Extract the (X, Y) coordinate from the center of the cell holding the provided text.  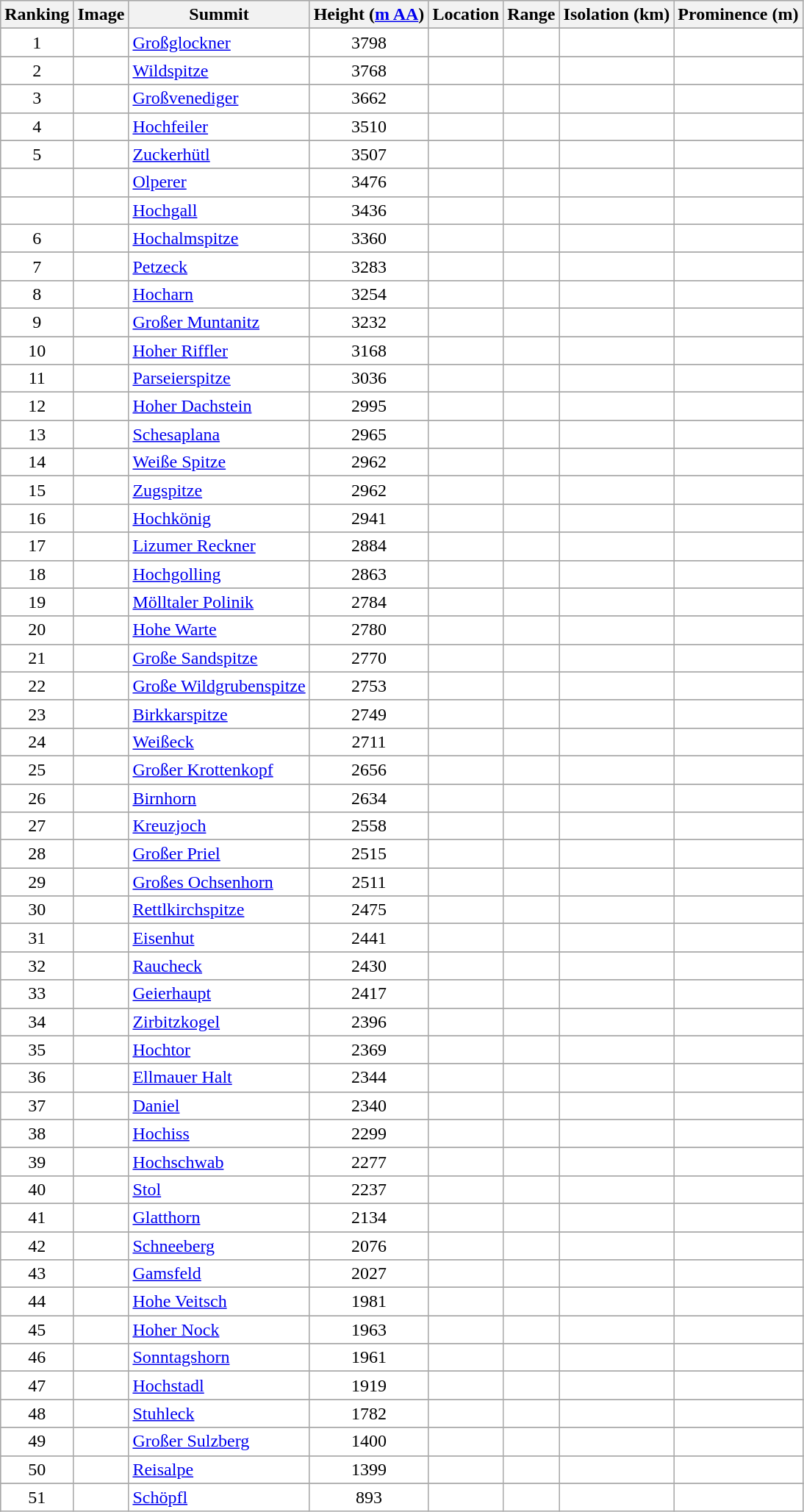
3510 (369, 126)
Große Sandspitze (219, 658)
2027 (369, 1274)
2441 (369, 938)
Hochgall (219, 210)
Birkkarspitze (219, 714)
2237 (369, 1189)
2 (37, 71)
Birnhorn (219, 798)
11 (37, 379)
Hohe Veitsch (219, 1302)
21 (37, 658)
30 (37, 910)
51 (37, 1497)
3507 (369, 154)
2344 (369, 1078)
1400 (369, 1441)
13 (37, 434)
Hohe Warte (219, 630)
Hochalmspitze (219, 238)
Ellmauer Halt (219, 1078)
Zuckerhütl (219, 154)
45 (37, 1330)
Height (m AA) (369, 15)
40 (37, 1189)
Wildspitze (219, 71)
2076 (369, 1246)
3662 (369, 98)
Hochkönig (219, 518)
Kreuzjoch (219, 826)
1981 (369, 1302)
Ranking (37, 15)
1399 (369, 1469)
Großer Krottenkopf (219, 770)
2511 (369, 882)
2656 (369, 770)
17 (37, 546)
2780 (369, 630)
Reisalpe (219, 1469)
3360 (369, 238)
Weiße Spitze (219, 462)
27 (37, 826)
15 (37, 490)
10 (37, 351)
3232 (369, 322)
16 (37, 518)
1961 (369, 1358)
Große Wildgrubenspitze (219, 686)
2941 (369, 518)
2749 (369, 714)
24 (37, 742)
2340 (369, 1106)
34 (37, 1022)
Hochiss (219, 1133)
Raucheck (219, 966)
2784 (369, 602)
Großes Ochsenhorn (219, 882)
Weißeck (219, 742)
2711 (369, 742)
38 (37, 1133)
Olperer (219, 182)
2884 (369, 546)
23 (37, 714)
Rettlkirchspitze (219, 910)
Hochgolling (219, 574)
Isolation (km) (617, 15)
2558 (369, 826)
3036 (369, 379)
2515 (369, 854)
Zirbitzkogel (219, 1022)
3798 (369, 43)
Hochfeiler (219, 126)
Großglockner (219, 43)
Sonntagshorn (219, 1358)
9 (37, 322)
Glatthorn (219, 1217)
2417 (369, 994)
2770 (369, 658)
46 (37, 1358)
39 (37, 1161)
47 (37, 1386)
20 (37, 630)
Mölltaler Polinik (219, 602)
5 (37, 154)
Hocharn (219, 294)
893 (369, 1497)
Hoher Nock (219, 1330)
3436 (369, 210)
25 (37, 770)
Lizumer Reckner (219, 546)
29 (37, 882)
Location (466, 15)
Geierhaupt (219, 994)
2430 (369, 966)
43 (37, 1274)
2299 (369, 1133)
2369 (369, 1050)
Hochtor (219, 1050)
31 (37, 938)
Hoher Riffler (219, 351)
2965 (369, 434)
1 (37, 43)
2863 (369, 574)
32 (37, 966)
Hochschwab (219, 1161)
Image (101, 15)
Range (531, 15)
Großvenediger (219, 98)
36 (37, 1078)
41 (37, 1217)
14 (37, 462)
18 (37, 574)
2995 (369, 406)
7 (37, 266)
Petzeck (219, 266)
44 (37, 1302)
3254 (369, 294)
Zugspitze (219, 490)
28 (37, 854)
48 (37, 1414)
35 (37, 1050)
Großer Priel (219, 854)
3 (37, 98)
3476 (369, 182)
4 (37, 126)
Eisenhut (219, 938)
Daniel (219, 1106)
2634 (369, 798)
12 (37, 406)
Stol (219, 1189)
Schöpfl (219, 1497)
1919 (369, 1386)
Schneeberg (219, 1246)
2277 (369, 1161)
Stuhleck (219, 1414)
Gamsfeld (219, 1274)
33 (37, 994)
Prominence (m) (738, 15)
2396 (369, 1022)
3283 (369, 266)
Schesaplana (219, 434)
6 (37, 238)
Parseierspitze (219, 379)
Summit (219, 15)
1963 (369, 1330)
37 (37, 1106)
3168 (369, 351)
49 (37, 1441)
Großer Muntanitz (219, 322)
Hochstadl (219, 1386)
Hoher Dachstein (219, 406)
2134 (369, 1217)
8 (37, 294)
50 (37, 1469)
Großer Sulzberg (219, 1441)
42 (37, 1246)
2475 (369, 910)
26 (37, 798)
22 (37, 686)
1782 (369, 1414)
3768 (369, 71)
2753 (369, 686)
19 (37, 602)
